Provide the (X, Y) coordinate of the cell's center where the given text is located.  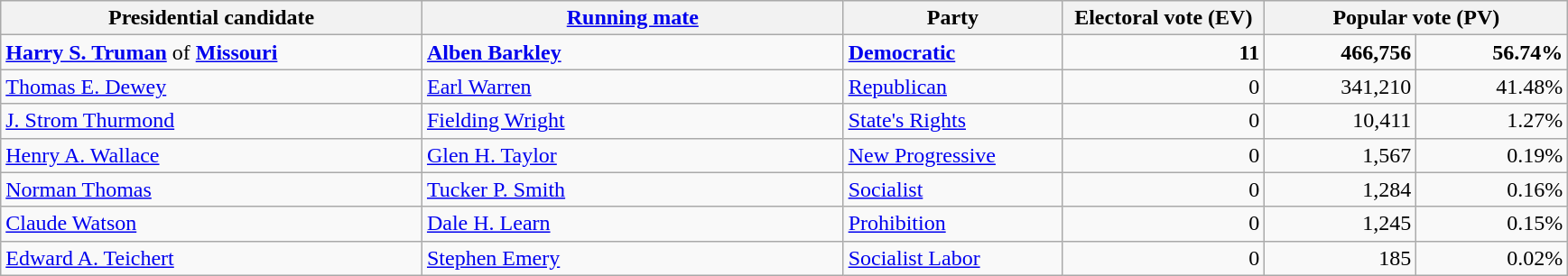
Party (953, 18)
1.27% (1492, 121)
Running mate (632, 18)
0.15% (1492, 224)
Claude Watson (211, 224)
41.48% (1492, 87)
Norman Thomas (211, 189)
Republican (953, 87)
Tucker P. Smith (632, 189)
56.74% (1492, 52)
Dale H. Learn (632, 224)
185 (1341, 258)
Glen H. Taylor (632, 155)
Presidential candidate (211, 18)
1,567 (1341, 155)
0.02% (1492, 258)
1,284 (1341, 189)
Earl Warren (632, 87)
Socialist Labor (953, 258)
0.19% (1492, 155)
Electoral vote (EV) (1164, 18)
0.16% (1492, 189)
Edward A. Teichert (211, 258)
Socialist (953, 189)
Democratic (953, 52)
Alben Barkley (632, 52)
Stephen Emery (632, 258)
1,245 (1341, 224)
State's Rights (953, 121)
341,210 (1341, 87)
Thomas E. Dewey (211, 87)
Fielding Wright (632, 121)
Popular vote (PV) (1416, 18)
Prohibition (953, 224)
Henry A. Wallace (211, 155)
Harry S. Truman of Missouri (211, 52)
11 (1164, 52)
10,411 (1341, 121)
J. Strom Thurmond (211, 121)
New Progressive (953, 155)
466,756 (1341, 52)
